Detect which cell encompasses the target text, then output its [x, y] center coordinate. 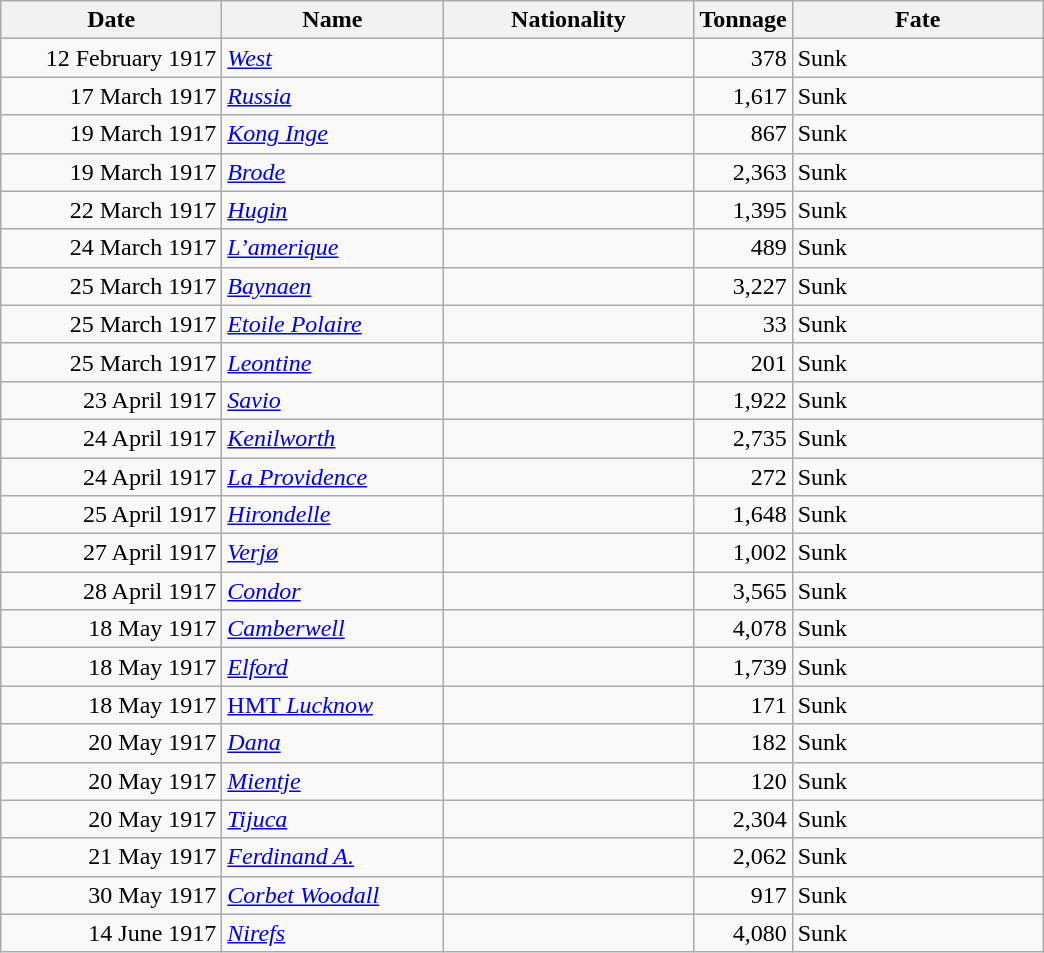
4,080 [743, 933]
Baynaen [332, 286]
Tijuca [332, 819]
Ferdinand A. [332, 857]
2,363 [743, 172]
Nirefs [332, 933]
378 [743, 58]
HMT Lucknow [332, 705]
171 [743, 705]
Condor [332, 591]
Name [332, 20]
3,565 [743, 591]
917 [743, 895]
1,648 [743, 515]
Leontine [332, 362]
Hugin [332, 210]
489 [743, 248]
272 [743, 477]
1,002 [743, 553]
Brode [332, 172]
Corbet Woodall [332, 895]
120 [743, 781]
1,617 [743, 96]
27 April 1917 [112, 553]
4,078 [743, 629]
L’amerique [332, 248]
Kong Inge [332, 134]
1,922 [743, 400]
Savio [332, 400]
West [332, 58]
Russia [332, 96]
2,062 [743, 857]
Date [112, 20]
23 April 1917 [112, 400]
Fate [918, 20]
Kenilworth [332, 438]
2,735 [743, 438]
17 March 1917 [112, 96]
Tonnage [743, 20]
Etoile Polaire [332, 324]
22 March 1917 [112, 210]
3,227 [743, 286]
Mientje [332, 781]
25 April 1917 [112, 515]
Verjø [332, 553]
1,739 [743, 667]
30 May 1917 [112, 895]
33 [743, 324]
21 May 1917 [112, 857]
1,395 [743, 210]
Hirondelle [332, 515]
2,304 [743, 819]
867 [743, 134]
Camberwell [332, 629]
24 March 1917 [112, 248]
Nationality [568, 20]
Elford [332, 667]
201 [743, 362]
182 [743, 743]
12 February 1917 [112, 58]
Dana [332, 743]
La Providence [332, 477]
14 June 1917 [112, 933]
28 April 1917 [112, 591]
